Capture the cell that displays the provided text and extract its [x, y] central coordinate. 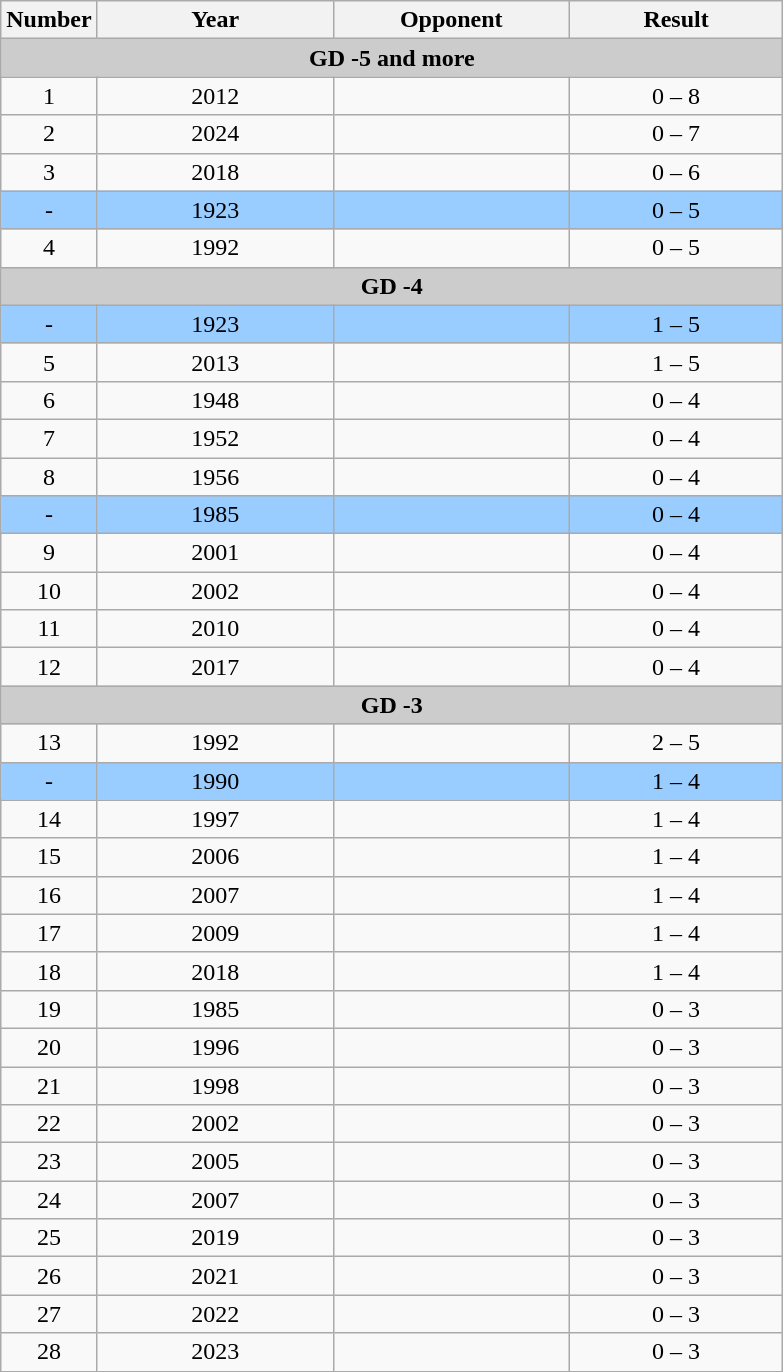
11 [49, 629]
2022 [215, 1314]
19 [49, 1009]
2013 [215, 362]
18 [49, 971]
5 [49, 362]
2019 [215, 1238]
0 – 7 [676, 134]
27 [49, 1314]
1996 [215, 1047]
15 [49, 857]
Opponent [451, 20]
2023 [215, 1352]
3 [49, 172]
25 [49, 1238]
10 [49, 591]
GD -5 and more [392, 58]
16 [49, 895]
4 [49, 248]
2024 [215, 134]
1990 [215, 781]
GD -3 [392, 705]
20 [49, 1047]
21 [49, 1085]
0 – 8 [676, 96]
9 [49, 553]
1948 [215, 400]
14 [49, 819]
2009 [215, 933]
23 [49, 1162]
1956 [215, 477]
8 [49, 477]
6 [49, 400]
0 – 6 [676, 172]
1952 [215, 438]
26 [49, 1276]
2010 [215, 629]
Year [215, 20]
1997 [215, 819]
Number [49, 20]
2017 [215, 667]
2012 [215, 96]
Result [676, 20]
2021 [215, 1276]
13 [49, 743]
2006 [215, 857]
2 [49, 134]
28 [49, 1352]
12 [49, 667]
7 [49, 438]
17 [49, 933]
2 – 5 [676, 743]
22 [49, 1124]
1 [49, 96]
GD -4 [392, 286]
24 [49, 1200]
2005 [215, 1162]
1998 [215, 1085]
2001 [215, 553]
